Locate the cell with the specified text and output its [X, Y] center coordinate. 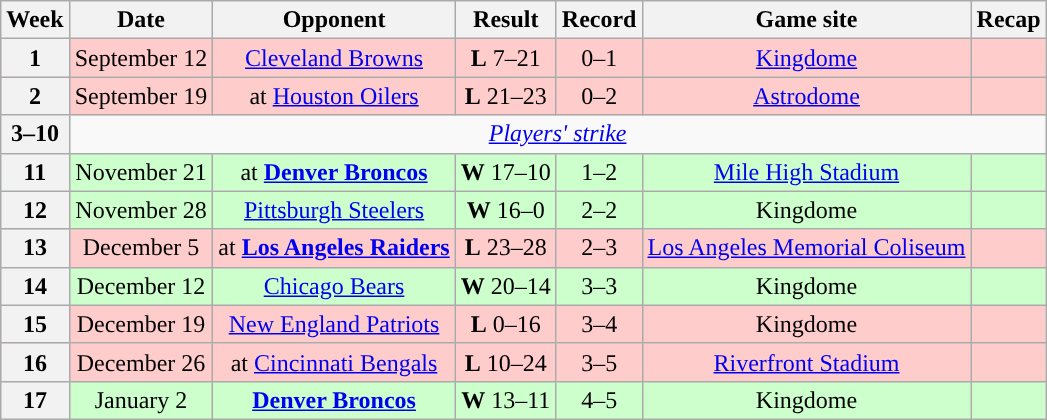
L 10–24 [506, 362]
1–2 [599, 172]
Pittsburgh Steelers [334, 210]
at Denver Broncos [334, 172]
L 7–21 [506, 58]
W 17–10 [506, 172]
December 26 [141, 362]
W 16–0 [506, 210]
4–5 [599, 400]
September 19 [141, 96]
14 [35, 286]
1 [35, 58]
2 [35, 96]
3–3 [599, 286]
New England Patriots [334, 324]
Players' strike [558, 134]
0–2 [599, 96]
13 [35, 248]
L 21–23 [506, 96]
Opponent [334, 20]
Recap [1008, 20]
at Cincinnati Bengals [334, 362]
Cleveland Browns [334, 58]
3–4 [599, 324]
Record [599, 20]
3–5 [599, 362]
12 [35, 210]
0–1 [599, 58]
2–2 [599, 210]
at Houston Oilers [334, 96]
January 2 [141, 400]
Chicago Bears [334, 286]
17 [35, 400]
Astrodome [806, 96]
Result [506, 20]
Denver Broncos [334, 400]
November 28 [141, 210]
L 23–28 [506, 248]
3–10 [35, 134]
December 12 [141, 286]
15 [35, 324]
L 0–16 [506, 324]
Week [35, 20]
September 12 [141, 58]
Riverfront Stadium [806, 362]
W 13–11 [506, 400]
December 19 [141, 324]
W 20–14 [506, 286]
Game site [806, 20]
11 [35, 172]
November 21 [141, 172]
Date [141, 20]
2–3 [599, 248]
at Los Angeles Raiders [334, 248]
December 5 [141, 248]
Mile High Stadium [806, 172]
16 [35, 362]
Los Angeles Memorial Coliseum [806, 248]
